From the cell containing the given text, extract its center point as (x, y) coordinate. 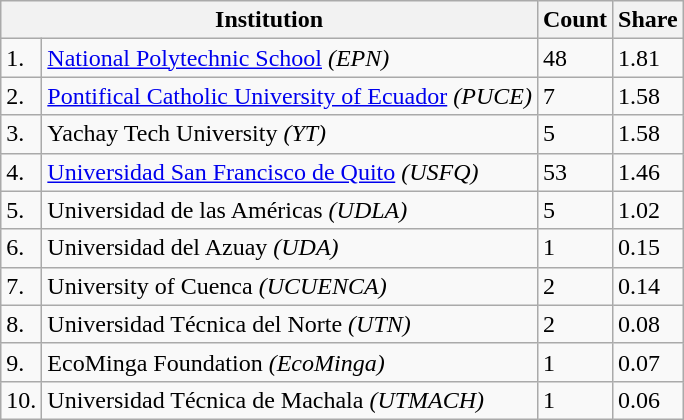
0.07 (648, 362)
0.15 (648, 248)
Universidad del Azuay (UDA) (290, 248)
EcoMinga Foundation (EcoMinga) (290, 362)
1. (22, 58)
5. (22, 210)
1.46 (648, 172)
National Polytechnic School (EPN) (290, 58)
8. (22, 324)
University of Cuenca (UCUENCA) (290, 286)
10. (22, 400)
Universidad Técnica de Machala (UTMACH) (290, 400)
Universidad Técnica del Norte (UTN) (290, 324)
3. (22, 134)
7 (574, 96)
2. (22, 96)
1.81 (648, 58)
Count (574, 20)
9. (22, 362)
Yachay Tech University (YT) (290, 134)
0.08 (648, 324)
0.14 (648, 286)
48 (574, 58)
7. (22, 286)
Pontifical Catholic University of Ecuador (PUCE) (290, 96)
Institution (270, 20)
Universidad San Francisco de Quito (USFQ) (290, 172)
Universidad de las Américas (UDLA) (290, 210)
0.06 (648, 400)
Share (648, 20)
1.02 (648, 210)
53 (574, 172)
6. (22, 248)
4. (22, 172)
